Extract the (x, y) coordinate from the center of the cell holding the provided text.  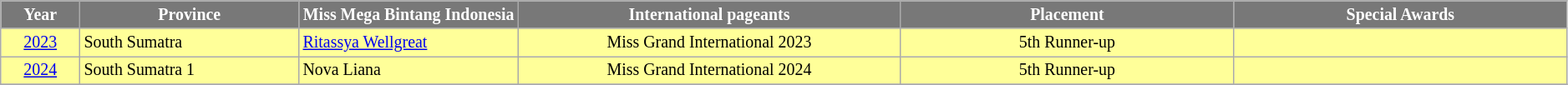
International pageants (710, 15)
Miss Mega Bintang Indonesia (409, 15)
2024 (40, 70)
Ritassya Wellgreat (409, 42)
Year (40, 15)
Placement (1067, 15)
2023 (40, 42)
Special Awards (1400, 15)
South Sumatra (190, 42)
Nova Liana (409, 70)
Miss Grand International 2024 (710, 70)
South Sumatra 1 (190, 70)
Province (190, 15)
Miss Grand International 2023 (710, 42)
